Search for the cell housing the specified text and yield its [X, Y] center coordinate. 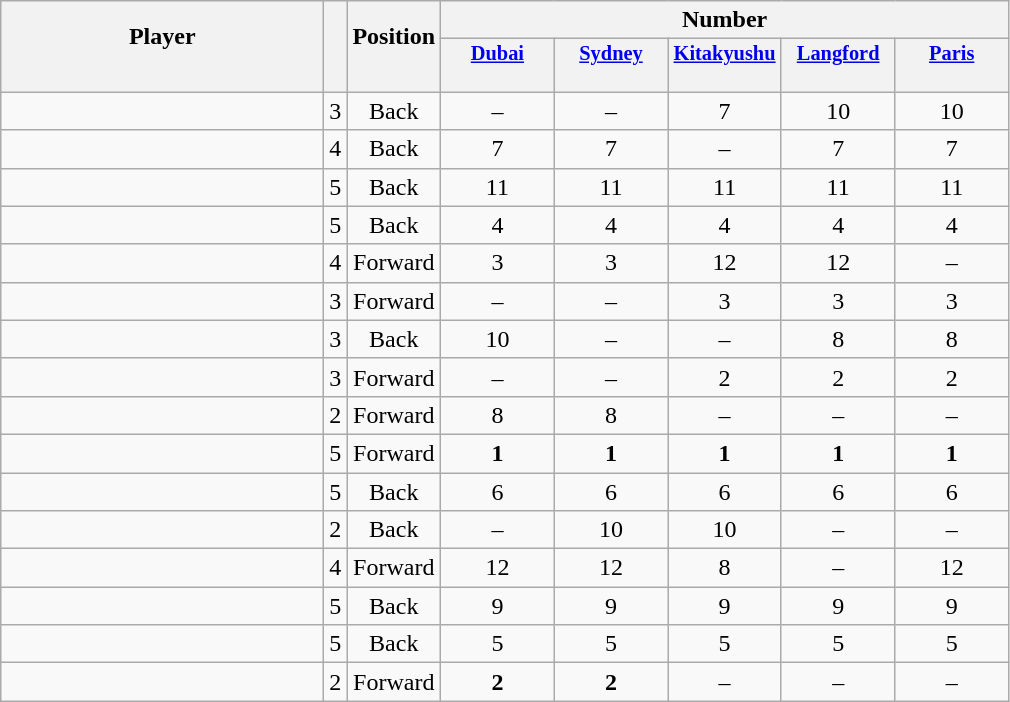
Position [394, 36]
Langford [838, 54]
Paris [952, 54]
Player [162, 36]
Sydney [611, 54]
Number [725, 20]
Dubai [498, 54]
Kitakyushu [725, 54]
